Return [x, y] of the center of cell containing provided text 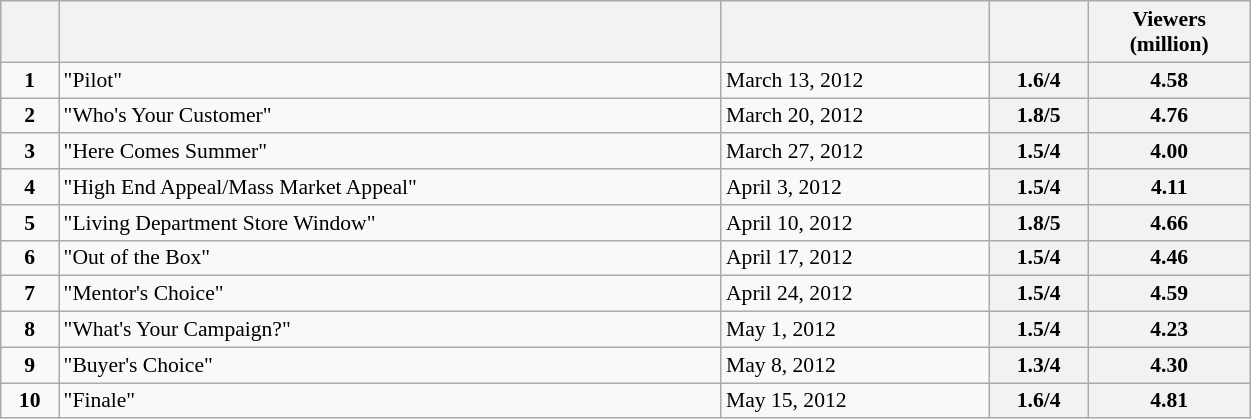
April 17, 2012 [856, 258]
4.59 [1170, 294]
"High End Appeal/Mass Market Appeal" [390, 187]
"Out of the Box" [390, 258]
"What's Your Campaign?" [390, 330]
March 20, 2012 [856, 116]
6 [30, 258]
April 24, 2012 [856, 294]
4.30 [1170, 365]
March 13, 2012 [856, 80]
May 8, 2012 [856, 365]
3 [30, 152]
2 [30, 116]
April 3, 2012 [856, 187]
9 [30, 365]
May 1, 2012 [856, 330]
4 [30, 187]
4.66 [1170, 223]
"Who's Your Customer" [390, 116]
4.46 [1170, 258]
4.81 [1170, 401]
4.23 [1170, 330]
10 [30, 401]
March 27, 2012 [856, 152]
1 [30, 80]
"Pilot" [390, 80]
4.76 [1170, 116]
1.3/4 [1039, 365]
"Finale" [390, 401]
"Buyer's Choice" [390, 365]
"Here Comes Summer" [390, 152]
8 [30, 330]
5 [30, 223]
4.11 [1170, 187]
May 15, 2012 [856, 401]
"Living Department Store Window" [390, 223]
April 10, 2012 [856, 223]
Viewers (million) [1170, 32]
4.00 [1170, 152]
4.58 [1170, 80]
"Mentor's Choice" [390, 294]
7 [30, 294]
